Locate the cell with the specified text and output its (x, y) center coordinate. 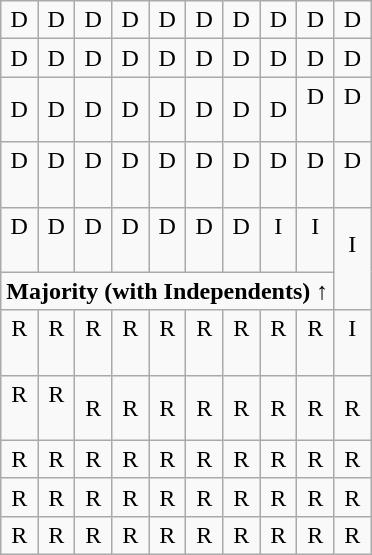
Majority (with Independents) ↑ (168, 291)
